Provide the (x, y) coordinate of the cell's center where the given text is located.  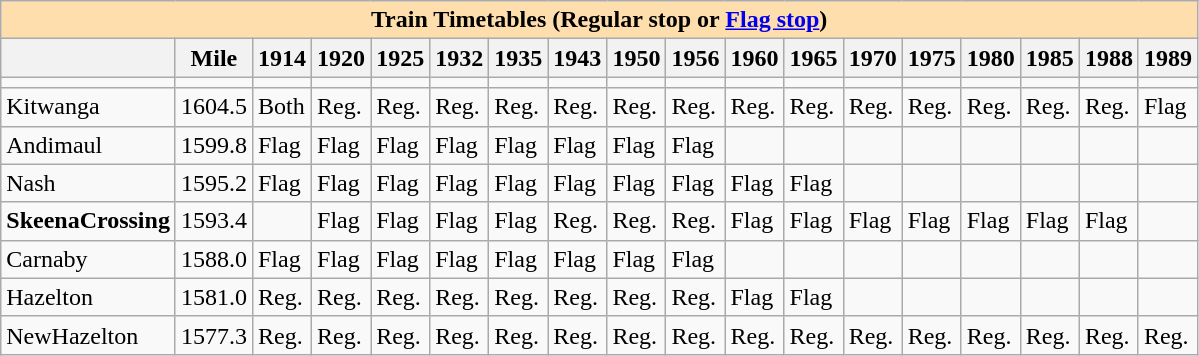
1943 (578, 58)
1988 (1108, 58)
1970 (872, 58)
Kitwanga (88, 107)
1925 (400, 58)
SkeenaCrossing (88, 221)
1975 (932, 58)
1956 (696, 58)
1914 (282, 58)
1588.0 (214, 259)
1935 (518, 58)
NewHazelton (88, 335)
1980 (990, 58)
Train Timetables (Regular stop or Flag stop) (600, 20)
Both (282, 107)
1581.0 (214, 297)
Nash (88, 183)
1989 (1168, 58)
1920 (342, 58)
1593.4 (214, 221)
1577.3 (214, 335)
1960 (754, 58)
1965 (814, 58)
1932 (460, 58)
Mile (214, 58)
1599.8 (214, 145)
Andimaul (88, 145)
1604.5 (214, 107)
Carnaby (88, 259)
Hazelton (88, 297)
1595.2 (214, 183)
1985 (1050, 58)
1950 (636, 58)
